Determine the (x, y) coordinate at the center of the cell enclosing the given text.  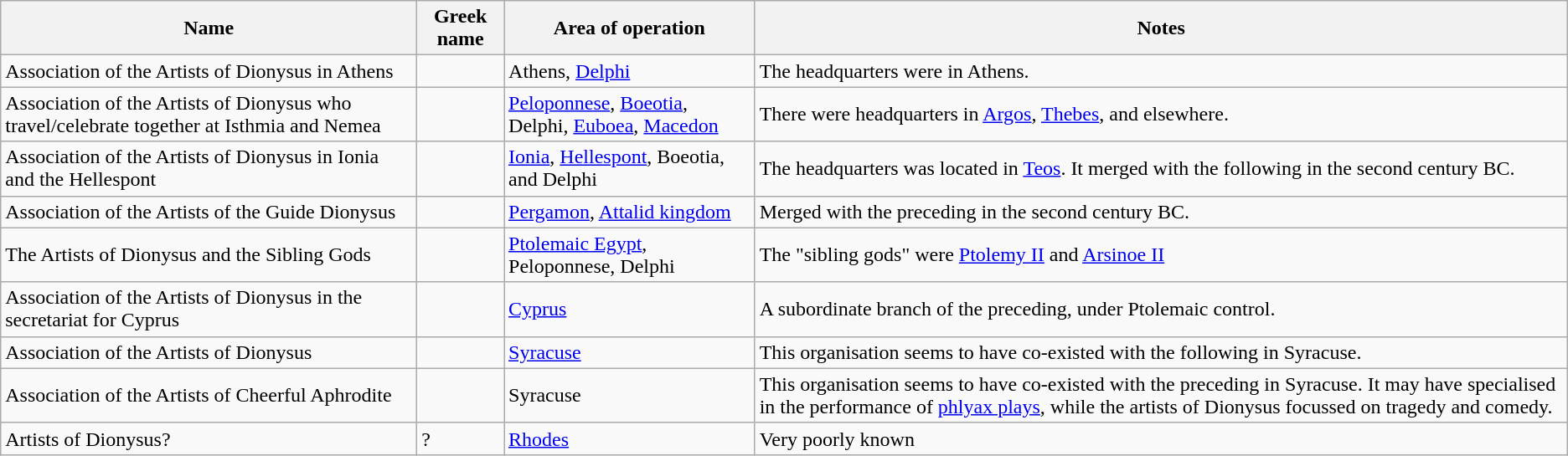
Artists of Dionysus? (209, 438)
Merged with the preceding in the second century BC. (1161, 212)
Cyprus (630, 310)
Association of the Artists of Dionysus in the secretariat for Cyprus (209, 310)
Very poorly known (1161, 438)
Rhodes (630, 438)
Ionia, Hellespont, Boeotia, and Delphi (630, 169)
The headquarters were in Athens. (1161, 71)
Name (209, 28)
This organisation seems to have co-existed with the following in Syracuse. (1161, 352)
Association of the Artists of Dionysus in Athens (209, 71)
Association of the Artists of Dionysus (209, 352)
Greek name (461, 28)
Athens, Delphi (630, 71)
Notes (1161, 28)
The Artists of Dionysus and the Sibling Gods (209, 254)
Peloponnese, Boeotia, Delphi, Euboea, Macedon (630, 114)
The "sibling gods" were Ptolemy II and Arsinoe II (1161, 254)
Ptolemaic Egypt, Peloponnese, Delphi (630, 254)
Association of the Artists of the Guide Dionysus (209, 212)
There were headquarters in Argos, Thebes, and elsewhere. (1161, 114)
Association of the Artists of Dionysus in Ionia and the Hellespont (209, 169)
The headquarters was located in Teos. It merged with the following in the second century BC. (1161, 169)
? (461, 438)
Association of the Artists of Cheerful Aphrodite (209, 395)
Area of operation (630, 28)
Association of the Artists of Dionysus who travel/celebrate together at Isthmia and Nemea (209, 114)
A subordinate branch of the preceding, under Ptolemaic control. (1161, 310)
Pergamon, Attalid kingdom (630, 212)
